Find where the given text appears and provide that cell's center as [x, y] coordinate. 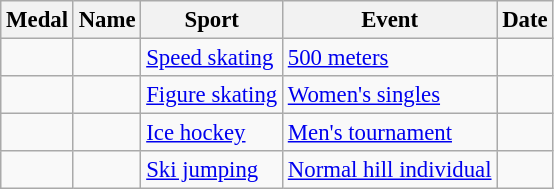
Event [389, 20]
Women's singles [389, 95]
Name [107, 20]
Medal [38, 20]
Men's tournament [389, 133]
Figure skating [212, 95]
Ice hockey [212, 133]
Speed skating [212, 58]
Ski jumping [212, 170]
Date [525, 20]
500 meters [389, 58]
Sport [212, 20]
Normal hill individual [389, 170]
